Find where the given text appears and provide that cell's center as [X, Y] coordinate. 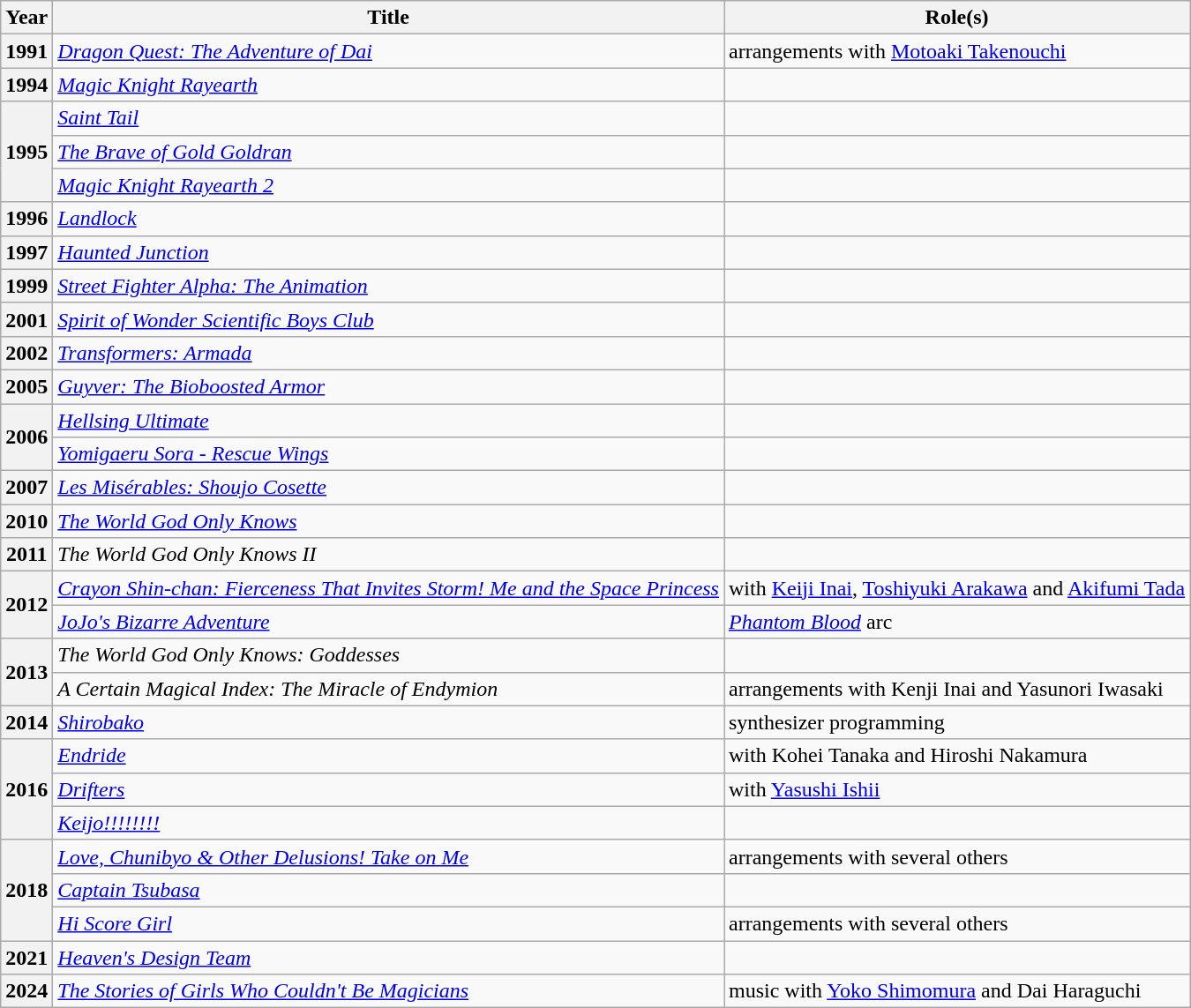
2018 [26, 890]
1999 [26, 286]
2012 [26, 605]
2005 [26, 386]
Transformers: Armada [388, 353]
JoJo's Bizarre Adventure [388, 622]
with Yasushi Ishii [956, 789]
Haunted Junction [388, 252]
2010 [26, 521]
The Brave of Gold Goldran [388, 152]
1995 [26, 152]
Endride [388, 756]
arrangements with Motoaki Takenouchi [956, 51]
Landlock [388, 219]
Crayon Shin-chan: Fierceness That Invites Storm! Me and the Space Princess [388, 588]
2021 [26, 957]
Street Fighter Alpha: The Animation [388, 286]
Les Misérables: Shoujo Cosette [388, 488]
2007 [26, 488]
with Kohei Tanaka and Hiroshi Nakamura [956, 756]
2014 [26, 722]
with Keiji Inai, Toshiyuki Arakawa and Akifumi Tada [956, 588]
2001 [26, 319]
Saint Tail [388, 118]
1996 [26, 219]
2011 [26, 555]
Phantom Blood arc [956, 622]
Hi Score Girl [388, 923]
Spirit of Wonder Scientific Boys Club [388, 319]
2002 [26, 353]
1997 [26, 252]
Role(s) [956, 18]
2016 [26, 789]
Heaven's Design Team [388, 957]
The World God Only Knows: Goddesses [388, 655]
Shirobako [388, 722]
Hellsing Ultimate [388, 421]
The World God Only Knows [388, 521]
1991 [26, 51]
synthesizer programming [956, 722]
2024 [26, 991]
Captain Tsubasa [388, 890]
arrangements with Kenji Inai and Yasunori Iwasaki [956, 689]
Keijo!!!!!!!! [388, 823]
2006 [26, 437]
Guyver: The Bioboosted Armor [388, 386]
2013 [26, 672]
music with Yoko Shimomura and Dai Haraguchi [956, 991]
1994 [26, 85]
Title [388, 18]
The Stories of Girls Who Couldn't Be Magicians [388, 991]
Yomigaeru Sora - Rescue Wings [388, 454]
A Certain Magical Index: The Miracle of Endymion [388, 689]
Dragon Quest: The Adventure of Dai [388, 51]
Love, Chunibyo & Other Delusions! Take on Me [388, 856]
Magic Knight Rayearth 2 [388, 185]
Magic Knight Rayearth [388, 85]
The World God Only Knows II [388, 555]
Drifters [388, 789]
Year [26, 18]
